Return (X, Y) of the center of cell containing provided text 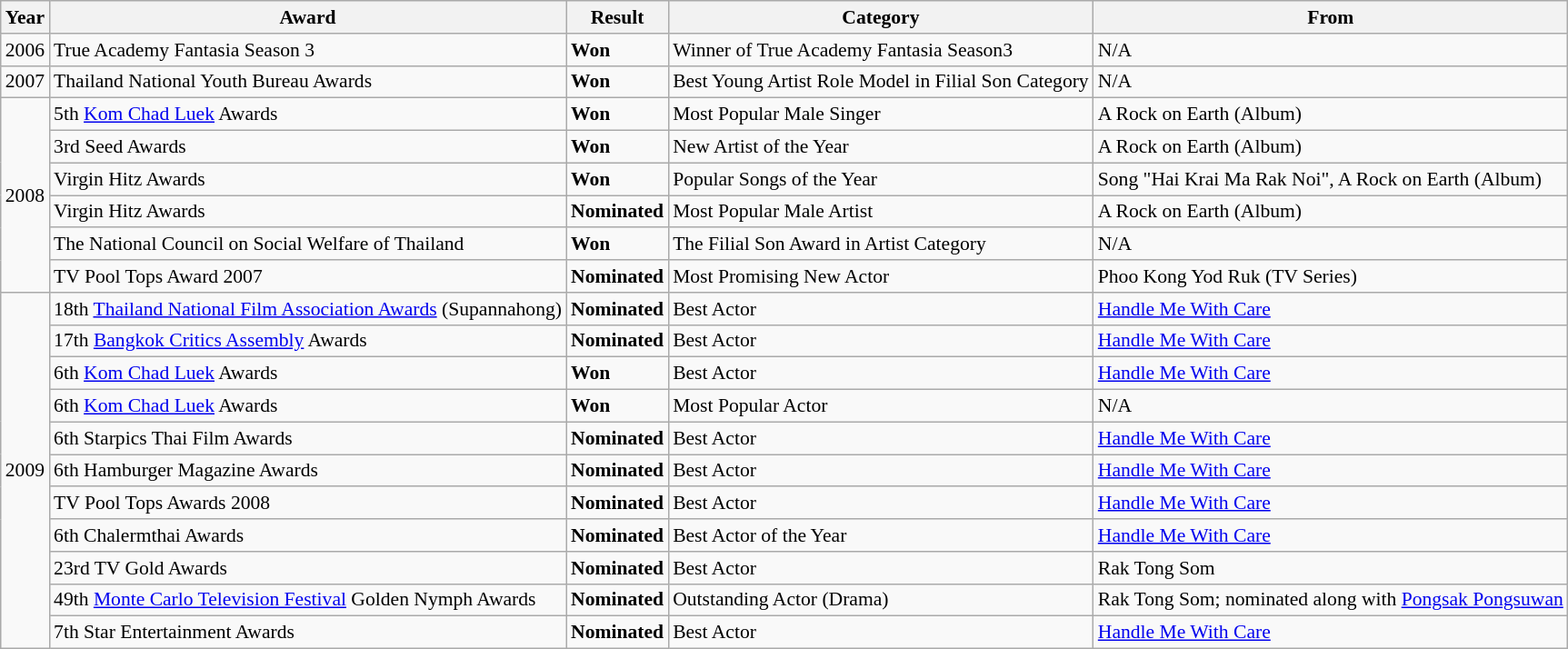
23rd TV Gold Awards (307, 568)
Most Popular Actor (881, 406)
7th Star Entertainment Awards (307, 633)
Result (617, 17)
6th Chalermthai Awards (307, 535)
TV Pool Tops Awards 2008 (307, 504)
5th Kom Chad Luek Awards (307, 115)
From (1331, 17)
Popular Songs of the Year (881, 179)
TV Pool Tops Award 2007 (307, 276)
Best Actor of the Year (881, 535)
New Artist of the Year (881, 147)
3rd Seed Awards (307, 147)
Phoo Kong Yod Ruk (TV Series) (1331, 276)
17th Bangkok Critics Assembly Awards (307, 341)
Thailand National Youth Bureau Awards (307, 82)
The Filial Son Award in Artist Category (881, 245)
Outstanding Actor (Drama) (881, 600)
2008 (25, 195)
Category (881, 17)
Most Popular Male Artist (881, 212)
Song "Hai Krai Ma Rak Noi", A Rock on Earth (Album) (1331, 179)
2007 (25, 82)
Award (307, 17)
2009 (25, 471)
6th Hamburger Magazine Awards (307, 471)
True Academy Fantasia Season 3 (307, 50)
Rak Tong Som (1331, 568)
Most Popular Male Singer (881, 115)
The National Council on Social Welfare of Thailand (307, 245)
49th Monte Carlo Television Festival Golden Nymph Awards (307, 600)
Most Promising New Actor (881, 276)
Winner of True Academy Fantasia Season3 (881, 50)
Year (25, 17)
Rak Tong Som; nominated along with Pongsak Pongsuwan (1331, 600)
6th Starpics Thai Film Awards (307, 438)
Best Young Artist Role Model in Filial Son Category (881, 82)
2006 (25, 50)
18th Thailand National Film Association Awards (Supannahong) (307, 309)
